Find where the given text appears and provide that cell's center as [X, Y] coordinate. 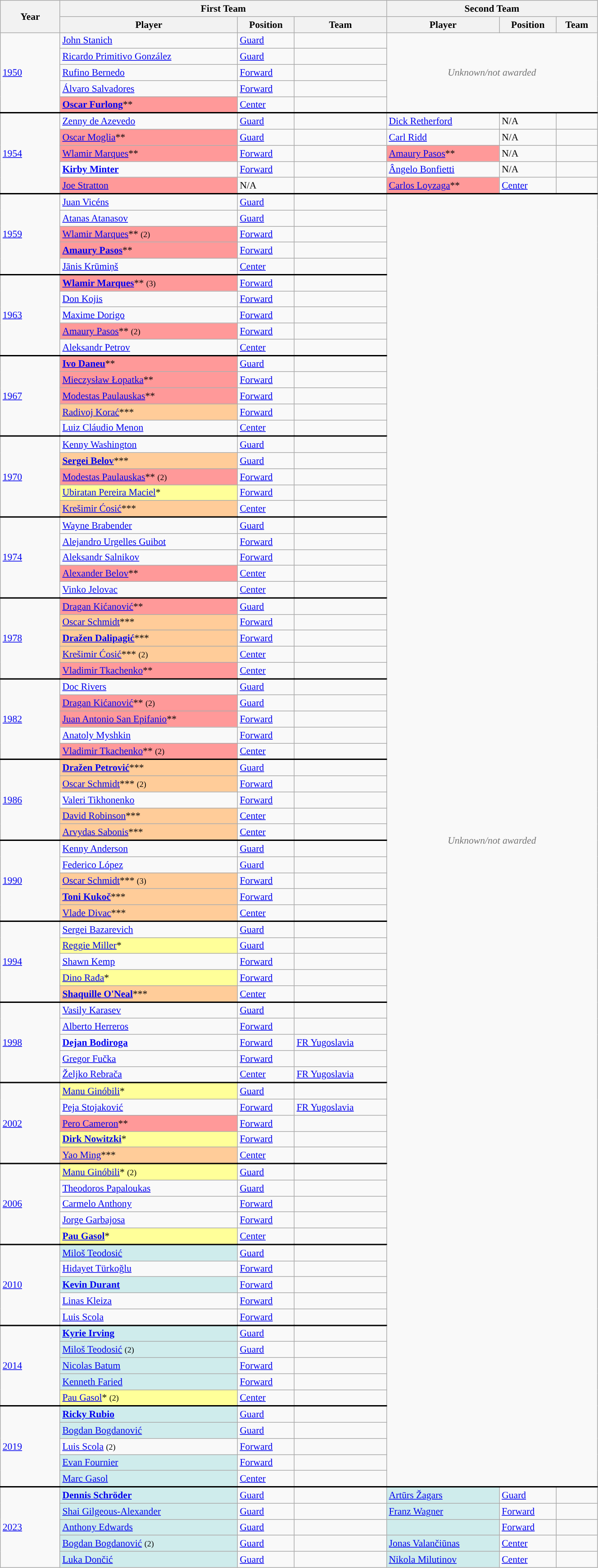
1970 [31, 477]
Oscar Moglia** [149, 138]
Joe Stratton [149, 186]
2002 [31, 1123]
Toni Kukoč*** [149, 897]
Atanas Atanasov [149, 218]
Jānis Krūmiņš [149, 266]
1954 [31, 153]
David Robinson*** [149, 816]
Bogdan Bogdanović (2) [149, 1544]
Nicolas Batum [149, 1366]
Ivo Daneu** [149, 364]
Aleksandr Salnikov [149, 557]
Oscar Schmidt*** (2) [149, 784]
2014 [31, 1366]
2010 [31, 1285]
Second Team [492, 9]
Dejan Bodiroga [149, 1042]
Kevin Durant [149, 1285]
Artūrs Žagars [443, 1495]
Maxime Dorigo [149, 315]
Arvydas Sabonis*** [149, 832]
Wayne Brabender [149, 525]
Doc Rivers [149, 687]
Dino Rađa* [149, 978]
1998 [31, 1042]
Miloš Teodosić (2) [149, 1350]
1963 [31, 315]
Linas Kleiza [149, 1301]
Wlamir Marques** (3) [149, 283]
Bogdan Bogdanović [149, 1431]
Luiz Cláudio Menon [149, 428]
Álvaro Salvadores [149, 89]
Nikola Milutinov [443, 1559]
Modestas Paulauskas** (2) [149, 477]
Krešimir Ćosić*** [149, 509]
Juan Antonio San Epifanio** [149, 719]
Ricardo Primitivo González [149, 57]
Oscar Furlong** [149, 105]
1959 [31, 234]
Franz Wagner [443, 1511]
2023 [31, 1527]
Anatoly Myshkin [149, 735]
Vladimir Tkachenko** (2) [149, 751]
Krešimir Ćosić*** (2) [149, 655]
Anthony Edwards [149, 1528]
Pau Gasol* (2) [149, 1398]
Shai Gilgeous-Alexander [149, 1511]
Alejandro Urgelles Guibot [149, 542]
Manu Ginóbili* [149, 1091]
1974 [31, 557]
Kenny Anderson [149, 849]
Kyrie Irving [149, 1334]
2019 [31, 1447]
Alberto Herreros [149, 1027]
Ricky Rubio [149, 1414]
Pero Cameron** [149, 1123]
Kenny Washington [149, 445]
1986 [31, 800]
Ubiratan Pereira Maciel* [149, 493]
Vladimir Tkachenko** [149, 670]
Sergei Belov*** [149, 461]
Aleksandr Petrov [149, 347]
1950 [31, 73]
Dick Retherford [443, 121]
Yao Ming*** [149, 1155]
1967 [31, 396]
Mieczysław Łopatka** [149, 380]
Evan Fournier [149, 1463]
Alexander Belov** [149, 574]
Vinko Jelovac [149, 590]
Gregor Fučka [149, 1059]
Theodoros Papaloukas [149, 1188]
Dennis Schröder [149, 1495]
Dragan Kićanović** (2) [149, 703]
Dragan Kićanović** [149, 606]
1978 [31, 638]
2006 [31, 1204]
1990 [31, 881]
Pau Gasol* [149, 1236]
Luka Dončić [149, 1559]
Kirby Minter [149, 170]
Kenneth Faried [149, 1382]
Carl Ridd [443, 138]
Juan Vicéns [149, 202]
Luis Scola [149, 1317]
Manu Ginóbili* (2) [149, 1172]
Luis Scola (2) [149, 1447]
Radivoj Korać*** [149, 412]
Wlamir Marques** [149, 153]
Carlos Loyzaga** [443, 186]
Zenny de Azevedo [149, 121]
Dirk Nowitzki* [149, 1139]
Federico López [149, 865]
Modestas Paulauskas** [149, 396]
Amaury Pasos** (2) [149, 331]
Dražen Dalipagić*** [149, 638]
1982 [31, 719]
1994 [31, 962]
Shaquille O'Neal*** [149, 994]
Oscar Schmidt*** [149, 622]
Carmelo Anthony [149, 1204]
First Team [223, 9]
Ângelo Bonfietti [443, 170]
Peja Stojaković [149, 1107]
Vasily Karasev [149, 1010]
Wlamir Marques** (2) [149, 234]
Sergei Bazarevich [149, 930]
Reggie Miller* [149, 946]
Oscar Schmidt*** (3) [149, 881]
Vlade Divac*** [149, 913]
Don Kojis [149, 299]
Rufino Bernedo [149, 73]
Marc Gasol [149, 1479]
Dražen Petrović*** [149, 768]
Jonas Valančiūnas [443, 1544]
Željko Rebrača [149, 1074]
Shawn Kemp [149, 962]
Hidayet Türkoğlu [149, 1269]
Miloš Teodosić [149, 1253]
Valeri Tikhonenko [149, 800]
John Stanich [149, 40]
Year [31, 16]
Jorge Garbajosa [149, 1220]
